Determine the [x, y] coordinate at the center of the cell enclosing the given text.  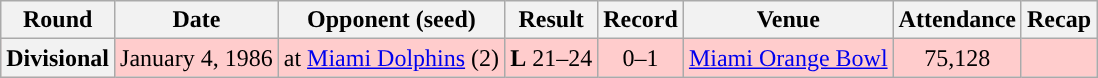
Round [58, 20]
0–1 [641, 58]
Result [552, 20]
L 21–24 [552, 58]
Miami Orange Bowl [788, 58]
at Miami Dolphins (2) [391, 58]
Opponent (seed) [391, 20]
Venue [788, 20]
Divisional [58, 58]
Attendance [957, 20]
January 4, 1986 [197, 58]
Recap [1058, 20]
75,128 [957, 58]
Record [641, 20]
Date [197, 20]
